From the cell containing the given text, extract its center point as [x, y] coordinate. 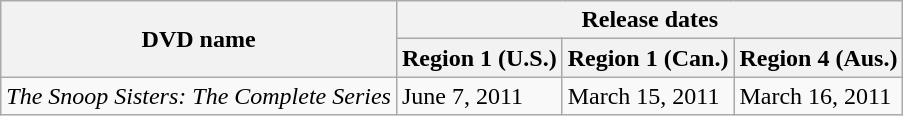
Region 1 (Can.) [648, 58]
The Snoop Sisters: The Complete Series [199, 96]
March 15, 2011 [648, 96]
March 16, 2011 [818, 96]
Region 4 (Aus.) [818, 58]
DVD name [199, 39]
June 7, 2011 [479, 96]
Region 1 (U.S.) [479, 58]
Release dates [650, 20]
